Pinpoint the cell where the given text exists, returning its [x, y] midpoint coordinate. 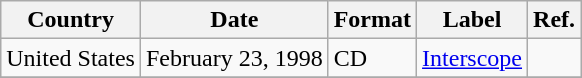
CD [372, 58]
Interscope [472, 58]
Country [71, 20]
February 23, 1998 [234, 58]
Ref. [554, 20]
Format [372, 20]
Date [234, 20]
United States [71, 58]
Label [472, 20]
